Determine the (X, Y) coordinate at the center of the cell enclosing the given text.  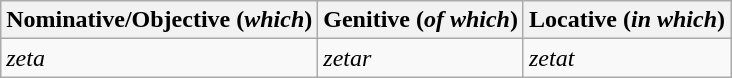
Nominative/Objective (which) (160, 20)
zetat (626, 58)
Locative (in which) (626, 20)
Genitive (of which) (421, 20)
zeta (160, 58)
zetar (421, 58)
